Detect which cell encompasses the target text, then output its (X, Y) center coordinate. 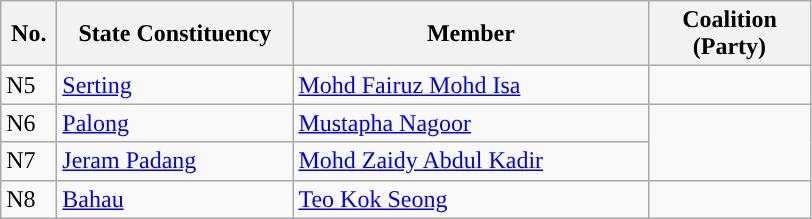
Serting (175, 85)
Coalition (Party) (730, 34)
Member (471, 34)
N8 (29, 199)
N6 (29, 123)
N7 (29, 161)
Palong (175, 123)
Mohd Zaidy Abdul Kadir (471, 161)
Mohd Fairuz Mohd Isa (471, 85)
Teo Kok Seong (471, 199)
N5 (29, 85)
Jeram Padang (175, 161)
State Constituency (175, 34)
Bahau (175, 199)
No. (29, 34)
Mustapha Nagoor (471, 123)
